Scan for the cell matching the given text and deliver its [X, Y] coordinate at center. 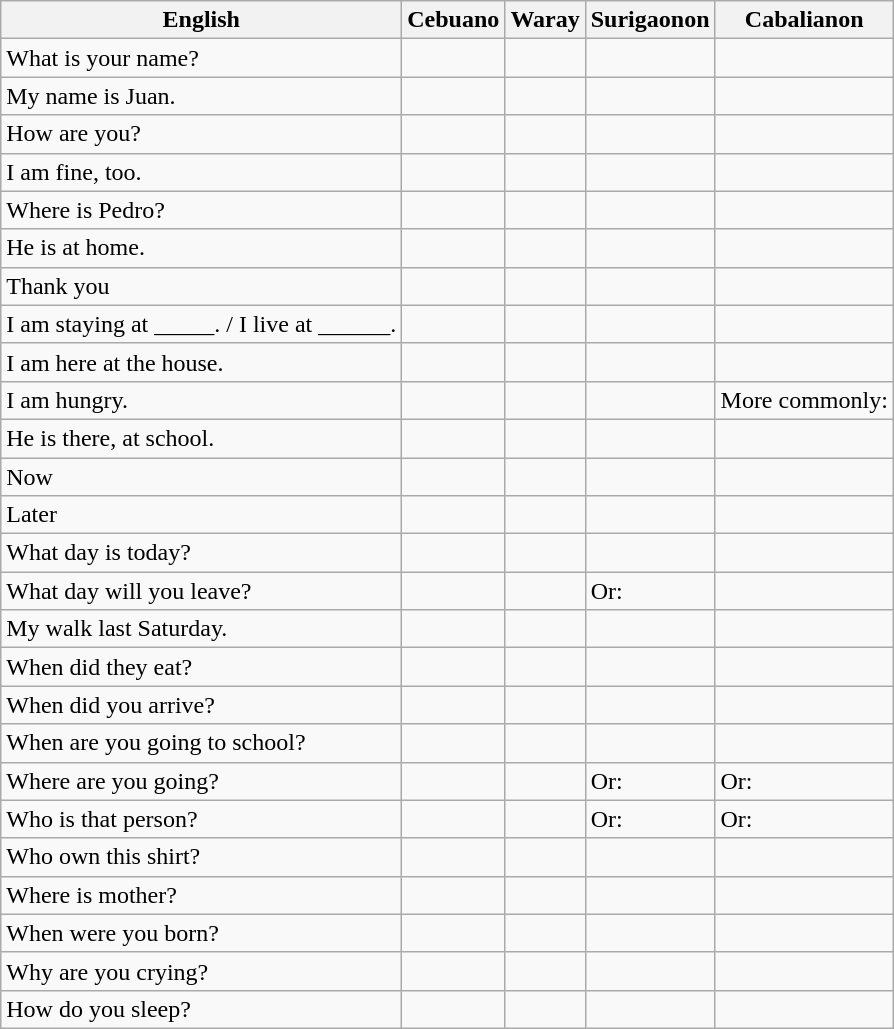
When did you arrive? [202, 705]
How are you? [202, 134]
Where is mother? [202, 895]
More commonly: [804, 400]
Later [202, 515]
He is at home. [202, 248]
I am here at the house. [202, 362]
Where is Pedro? [202, 210]
How do you sleep? [202, 1009]
Surigaonon [650, 20]
When did they eat? [202, 667]
What is your name? [202, 58]
When are you going to school? [202, 743]
Thank you [202, 286]
Where are you going? [202, 781]
What day will you leave? [202, 591]
He is there, at school. [202, 438]
When were you born? [202, 933]
I am fine, too. [202, 172]
I am staying at _____. / I live at ______. [202, 324]
Waray [545, 20]
Why are you crying? [202, 971]
English [202, 20]
Who is that person? [202, 819]
My name is Juan. [202, 96]
Who own this shirt? [202, 857]
What day is today? [202, 553]
My walk last Saturday. [202, 629]
Now [202, 477]
I am hungry. [202, 400]
Cebuano [454, 20]
Cabalianon [804, 20]
